Pinpoint the cell where the given text exists, returning its [x, y] midpoint coordinate. 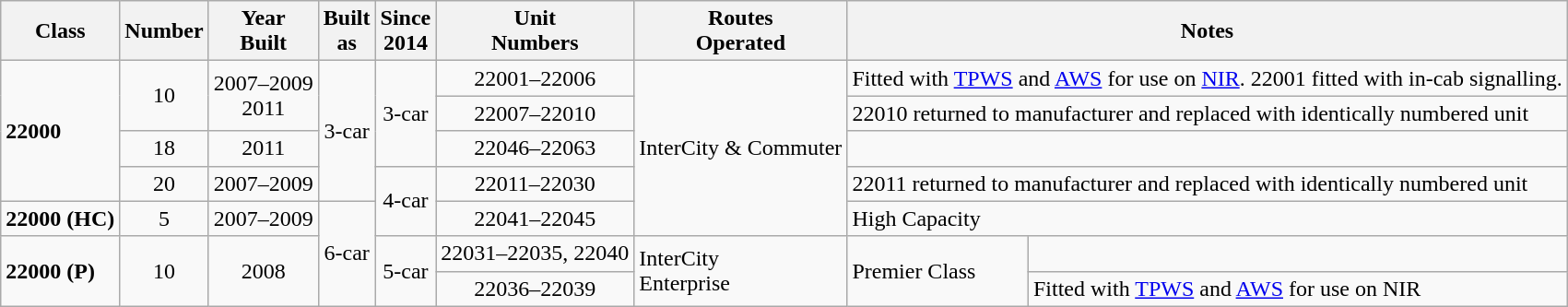
Fitted with TPWS and AWS for use on NIR [1298, 289]
6-car [347, 254]
InterCity & Commuter [741, 148]
YearBuilt [264, 31]
Number [164, 31]
Class [61, 31]
2008 [264, 271]
Notes [1208, 31]
22036–22039 [535, 289]
RoutesOperated [741, 31]
22011–22030 [535, 183]
22000 [61, 131]
High Capacity [1208, 218]
22010 returned to manufacturer and replaced with identically numbered unit [1208, 113]
18 [164, 148]
22001–22006 [535, 78]
5 [164, 218]
2011 [264, 148]
Builtas [347, 31]
4-car [406, 201]
22000 (HC) [61, 218]
2007–20092011 [264, 96]
InterCityEnterprise [741, 271]
5-car [406, 271]
UnitNumbers [535, 31]
22007–22010 [535, 113]
Fitted with TPWS and AWS for use on NIR. 22001 fitted with in-cab signalling. [1208, 78]
22000 (P) [61, 271]
22031–22035, 22040 [535, 254]
Since2014 [406, 31]
Premier Class [938, 271]
22046–22063 [535, 148]
22041–22045 [535, 218]
20 [164, 183]
22011 returned to manufacturer and replaced with identically numbered unit [1208, 183]
